Return (X, Y) of the center of cell containing provided text 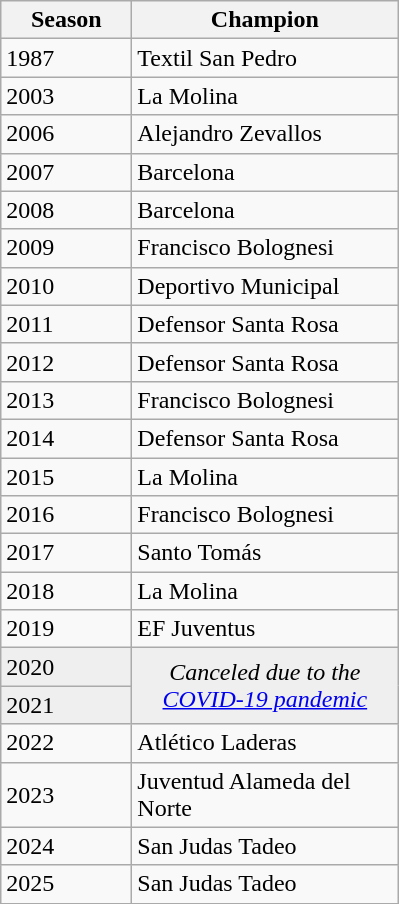
2018 (66, 591)
2022 (66, 743)
2003 (66, 96)
Santo Tomás (265, 553)
2015 (66, 477)
2020 (66, 667)
2014 (66, 438)
Alejandro Zevallos (265, 134)
Textil San Pedro (265, 58)
2009 (66, 248)
EF Juventus (265, 629)
2012 (66, 362)
2017 (66, 553)
2024 (66, 846)
Champion (265, 20)
Canceled due to the COVID-19 pandemic (265, 686)
2019 (66, 629)
Season (66, 20)
2013 (66, 400)
2011 (66, 324)
2006 (66, 134)
2016 (66, 515)
2021 (66, 705)
2025 (66, 884)
2010 (66, 286)
2007 (66, 172)
Atlético Laderas (265, 743)
2023 (66, 794)
Deportivo Municipal (265, 286)
1987 (66, 58)
Juventud Alameda del Norte (265, 794)
2008 (66, 210)
